Pinpoint the cell where the given text exists, returning its (X, Y) midpoint coordinate. 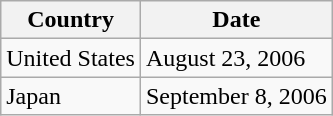
August 23, 2006 (236, 58)
Japan (71, 96)
Date (236, 20)
United States (71, 58)
September 8, 2006 (236, 96)
Country (71, 20)
